Detect which cell encompasses the target text, then output its [X, Y] center coordinate. 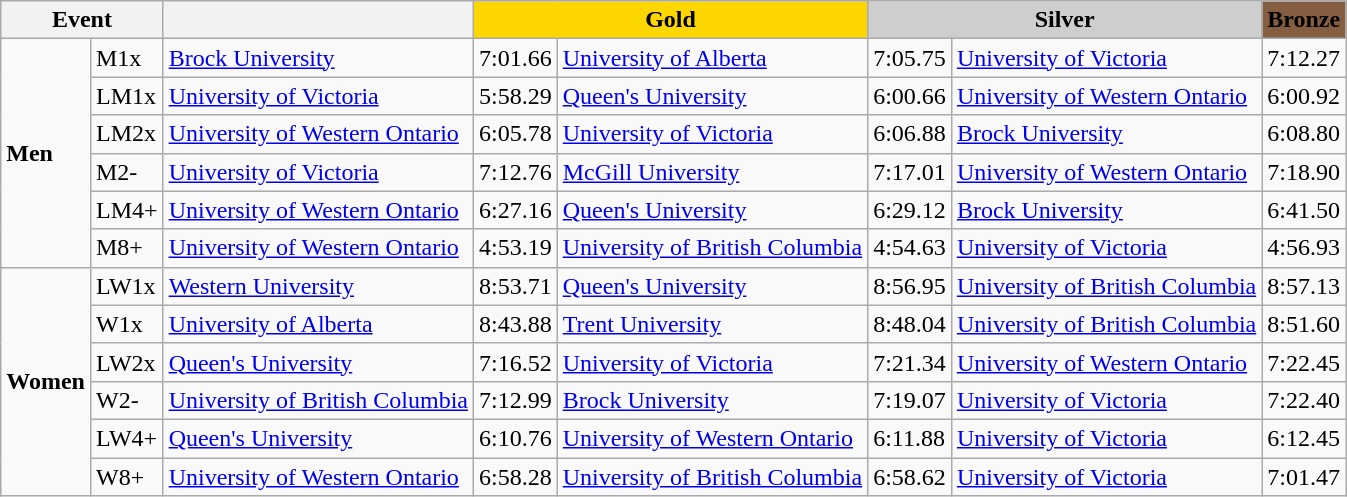
6:00.66 [910, 96]
6:58.62 [910, 477]
7:18.90 [1304, 172]
Women [46, 381]
Western University [318, 286]
7:17.01 [910, 172]
6:05.78 [515, 134]
7:12.27 [1304, 58]
7:12.99 [515, 400]
6:10.76 [515, 438]
LM4+ [126, 210]
W1x [126, 324]
7:05.75 [910, 58]
8:43.88 [515, 324]
7:22.40 [1304, 400]
6:29.12 [910, 210]
7:01.66 [515, 58]
LM1x [126, 96]
LM2x [126, 134]
7:19.07 [910, 400]
LW1x [126, 286]
M8+ [126, 248]
7:01.47 [1304, 477]
Trent University [712, 324]
Bronze [1304, 20]
Gold [670, 20]
8:56.95 [910, 286]
W2- [126, 400]
6:58.28 [515, 477]
M1x [126, 58]
8:48.04 [910, 324]
4:53.19 [515, 248]
6:41.50 [1304, 210]
5:58.29 [515, 96]
8:57.13 [1304, 286]
Silver [1065, 20]
7:21.34 [910, 362]
McGill University [712, 172]
LW2x [126, 362]
6:00.92 [1304, 96]
6:08.80 [1304, 134]
6:12.45 [1304, 438]
7:12.76 [515, 172]
6:11.88 [910, 438]
7:22.45 [1304, 362]
4:56.93 [1304, 248]
6:27.16 [515, 210]
Men [46, 153]
8:51.60 [1304, 324]
4:54.63 [910, 248]
7:16.52 [515, 362]
6:06.88 [910, 134]
M2- [126, 172]
W8+ [126, 477]
LW4+ [126, 438]
8:53.71 [515, 286]
Event [82, 20]
